Detect which cell encompasses the target text, then output its (x, y) center coordinate. 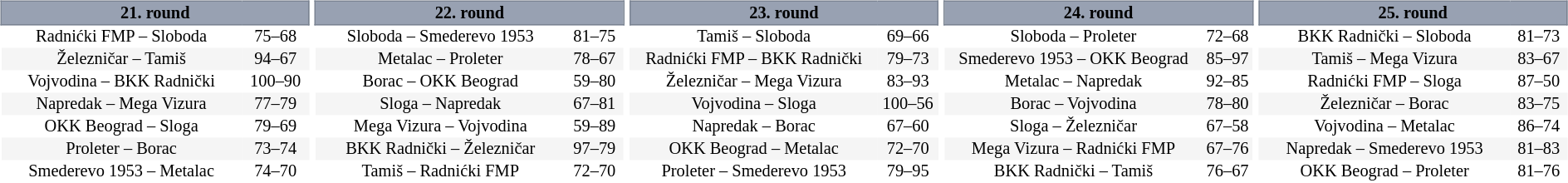
BKK Radnički – Železničar (440, 150)
Železničar – Borac (1385, 105)
Vojvodina – Sloga (753, 105)
83–93 (909, 82)
75–68 (276, 37)
Napredak – Borac (753, 126)
21. round (154, 12)
Napredak – Mega Vizura (121, 105)
23. round (784, 12)
22. round (470, 12)
Mega Vizura – Radnićki FMP (1073, 150)
79–69 (276, 126)
Vojvodina – Metalac (1385, 126)
Mega Vizura – Vojvodina (440, 126)
67–58 (1227, 126)
OKK Beograd – Metalac (753, 150)
Radnićki FMP – Sloboda (121, 37)
Napredak – Smederevo 1953 (1385, 150)
100–90 (276, 82)
Tamiš – Sloboda (753, 37)
81–73 (1539, 37)
Smederevo 1953 – OKK Beograd (1073, 60)
67–81 (595, 105)
Železničar – Mega Vizura (753, 82)
Smederevo 1953 – Metalac (121, 171)
67–76 (1227, 150)
59–89 (595, 126)
79–95 (909, 171)
78–80 (1227, 105)
59–80 (595, 82)
Proleter – Smederevo 1953 (753, 171)
OKK Beograd – Proleter (1385, 171)
BKK Radnički – Sloboda (1385, 37)
Radnićki FMP – BKK Radnički (753, 60)
69–66 (909, 37)
78–67 (595, 60)
Železničar – Tamiš (121, 60)
81–83 (1539, 150)
81–75 (595, 37)
74–70 (276, 171)
79–73 (909, 60)
Radnićki FMP – Sloga (1385, 82)
77–79 (276, 105)
100–56 (909, 105)
Metalac – Napredak (1073, 82)
Tamiš – Radnićki FMP (440, 171)
73–74 (276, 150)
87–50 (1539, 82)
Sloga – Napredak (440, 105)
Sloga – Železničar (1073, 126)
85–97 (1227, 60)
72–68 (1227, 37)
Sloboda – Smederevo 1953 (440, 37)
OKK Beograd – Sloga (121, 126)
67–60 (909, 126)
92–85 (1227, 82)
83–67 (1539, 60)
76–67 (1227, 171)
83–75 (1539, 105)
Tamiš – Mega Vizura (1385, 60)
94–67 (276, 60)
Metalac – Proleter (440, 60)
Vojvodina – BKK Radnički (121, 82)
24. round (1098, 12)
86–74 (1539, 126)
25. round (1414, 12)
Sloboda – Proleter (1073, 37)
97–79 (595, 150)
Proleter – Borac (121, 150)
BKK Radnički – Tamiš (1073, 171)
81–76 (1539, 171)
Borac – OKK Beograd (440, 82)
Borac – Vojvodina (1073, 105)
